Determine the [x, y] coordinate at the center of the cell enclosing the given text.  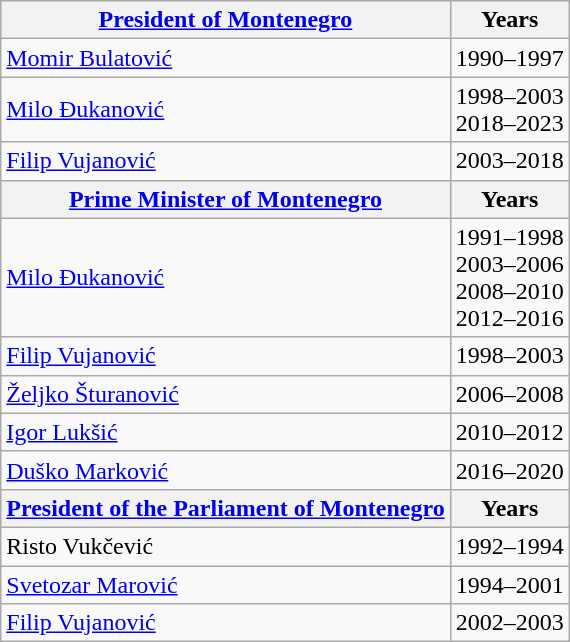
1992–1994 [510, 546]
1994–2001 [510, 585]
Duško Marković [226, 470]
2006–2008 [510, 394]
2003–2018 [510, 161]
Momir Bulatović [226, 58]
1998–2003 [510, 356]
Željko Šturanović [226, 394]
1998–20032018–2023 [510, 110]
President of the Parliament of Montenegro [226, 508]
2010–2012 [510, 432]
Igor Lukšić [226, 432]
Svetozar Marović [226, 585]
1991–19982003–20062008–20102012–2016 [510, 278]
2002–2003 [510, 623]
Risto Vukčević [226, 546]
Prime Minister of Montenegro [226, 199]
1990–1997 [510, 58]
President of Montenegro [226, 20]
2016–2020 [510, 470]
